Search for the cell housing the specified text and yield its (x, y) center coordinate. 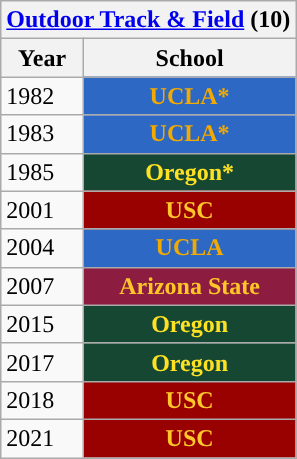
2004 (42, 248)
2021 (42, 438)
2015 (42, 324)
School (189, 58)
2018 (42, 400)
1983 (42, 134)
UCLA (189, 248)
Outdoor Track & Field (10) (148, 20)
1985 (42, 172)
Oregon* (189, 172)
Arizona State (189, 286)
2017 (42, 362)
2007 (42, 286)
1982 (42, 96)
Year (42, 58)
2001 (42, 210)
